Find where the given text appears and provide that cell's center as (x, y) coordinate. 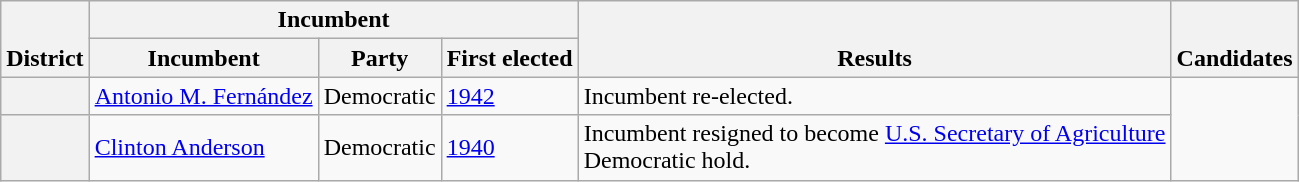
Clinton Anderson (204, 148)
Antonio M. Fernández (204, 96)
Results (874, 39)
First elected (510, 58)
Incumbent resigned to become U.S. Secretary of AgricultureDemocratic hold. (874, 148)
Candidates (1234, 39)
Party (380, 58)
Incumbent re-elected. (874, 96)
1942 (510, 96)
1940 (510, 148)
District (45, 39)
